For the text-containing cell, return its midpoint in (x, y) coordinate format. 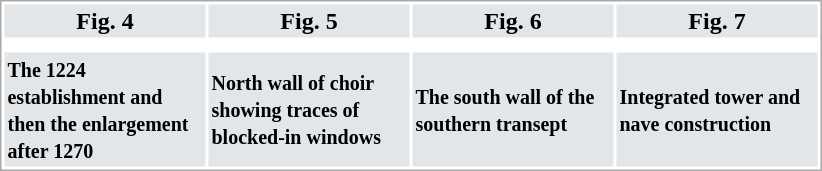
Integrated tower and nave construction (716, 109)
Fig. 5 (308, 20)
The south wall of the southern transept (512, 109)
The 1224 establishment and then the enlargement after 1270 (104, 109)
North wall of choir showing traces of blocked-in windows (308, 109)
Fig. 7 (716, 20)
Fig. 6 (512, 20)
Fig. 4 (104, 20)
